Detect which cell encompasses the target text, then output its [x, y] center coordinate. 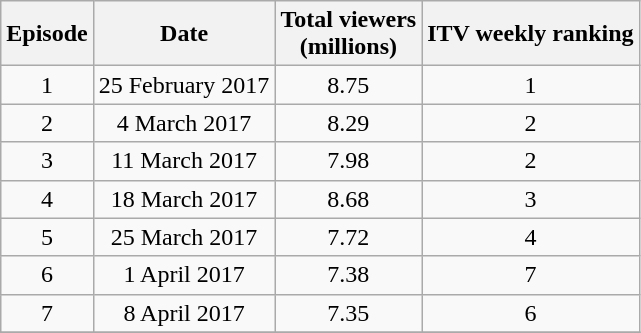
ITV weekly ranking [530, 34]
7.38 [348, 275]
7.35 [348, 313]
4 March 2017 [184, 123]
8.29 [348, 123]
11 March 2017 [184, 161]
5 [47, 237]
Episode [47, 34]
1 April 2017 [184, 275]
8 April 2017 [184, 313]
Date [184, 34]
Total viewers(millions) [348, 34]
25 March 2017 [184, 237]
18 March 2017 [184, 199]
8.68 [348, 199]
7.98 [348, 161]
25 February 2017 [184, 85]
7.72 [348, 237]
8.75 [348, 85]
